Locate the cell with the specified text and output its (x, y) center coordinate. 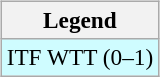
Legend (80, 20)
ITF WTT (0–1) (80, 57)
